Pinpoint the cell where the given text exists, returning its [X, Y] midpoint coordinate. 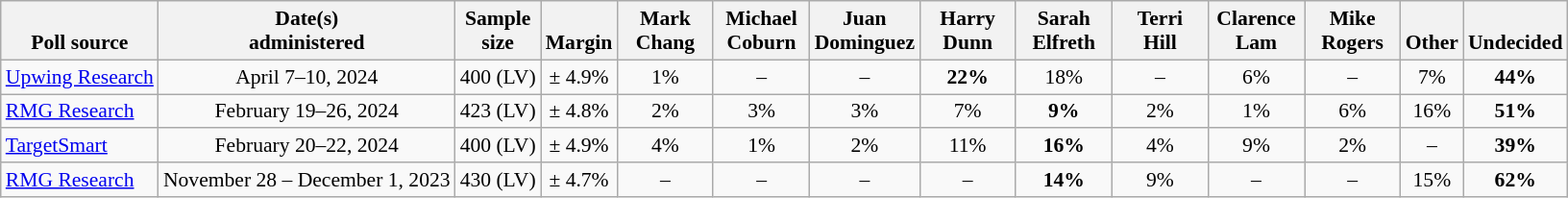
11% [968, 146]
± 4.7% [579, 180]
TerriHill [1160, 31]
Undecided [1515, 31]
Upwing Research [80, 77]
MichaelCoburn [761, 31]
Samplesize [498, 31]
62% [1515, 180]
April 7–10, 2024 [307, 77]
SarahElfreth [1064, 31]
Margin [579, 31]
Poll source [80, 31]
MarkChang [665, 31]
44% [1515, 77]
15% [1432, 180]
JuanDominguez [865, 31]
TargetSmart [80, 146]
Other [1432, 31]
MikeRogers [1353, 31]
HarryDunn [968, 31]
Date(s)administered [307, 31]
ClarenceLam [1256, 31]
22% [968, 77]
± 4.8% [579, 111]
November 28 – December 1, 2023 [307, 180]
18% [1064, 77]
430 (LV) [498, 180]
51% [1515, 111]
February 20–22, 2024 [307, 146]
February 19–26, 2024 [307, 111]
39% [1515, 146]
423 (LV) [498, 111]
14% [1064, 180]
